Extract the [X, Y] coordinate from the center of the cell holding the provided text.  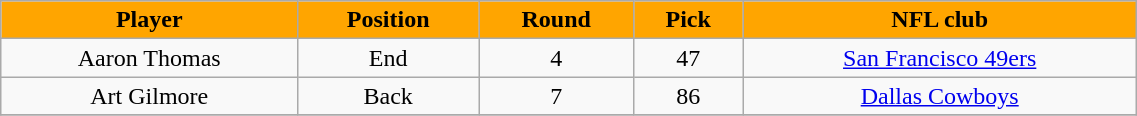
47 [688, 58]
Back [388, 96]
7 [556, 96]
Position [388, 20]
86 [688, 96]
Round [556, 20]
NFL club [940, 20]
Art Gilmore [150, 96]
Pick [688, 20]
San Francisco 49ers [940, 58]
Dallas Cowboys [940, 96]
4 [556, 58]
End [388, 58]
Aaron Thomas [150, 58]
Player [150, 20]
